Return [X, Y] of the center of cell containing provided text 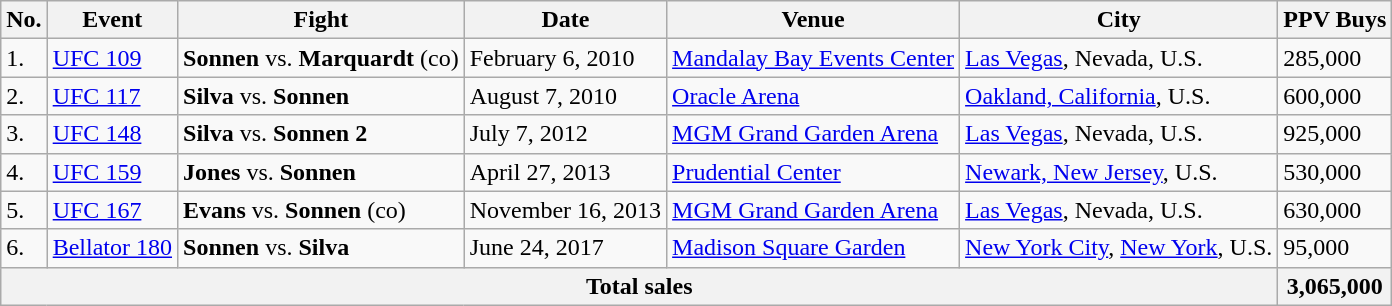
3,065,000 [1335, 286]
Date [565, 20]
June 24, 2017 [565, 248]
UFC 109 [112, 58]
New York City, New York, U.S. [1119, 248]
Silva vs. Sonnen [322, 96]
UFC 167 [112, 210]
Venue [814, 20]
No. [24, 20]
Sonnen vs. Marquardt (co) [322, 58]
Jones vs. Sonnen [322, 172]
Oakland, California, U.S. [1119, 96]
November 16, 2013 [565, 210]
Mandalay Bay Events Center [814, 58]
July 7, 2012 [565, 134]
UFC 148 [112, 134]
UFC 159 [112, 172]
Silva vs. Sonnen 2 [322, 134]
PPV Buys [1335, 20]
August 7, 2010 [565, 96]
600,000 [1335, 96]
95,000 [1335, 248]
Sonnen vs. Silva [322, 248]
Madison Square Garden [814, 248]
630,000 [1335, 210]
Oracle Arena [814, 96]
925,000 [1335, 134]
6. [24, 248]
Event [112, 20]
1. [24, 58]
285,000 [1335, 58]
Bellator 180 [112, 248]
February 6, 2010 [565, 58]
5. [24, 210]
Newark, New Jersey, U.S. [1119, 172]
Fight [322, 20]
Total sales [640, 286]
City [1119, 20]
UFC 117 [112, 96]
Prudential Center [814, 172]
4. [24, 172]
2. [24, 96]
April 27, 2013 [565, 172]
530,000 [1335, 172]
3. [24, 134]
Evans vs. Sonnen (co) [322, 210]
